Find where the given text appears and provide that cell's center as [x, y] coordinate. 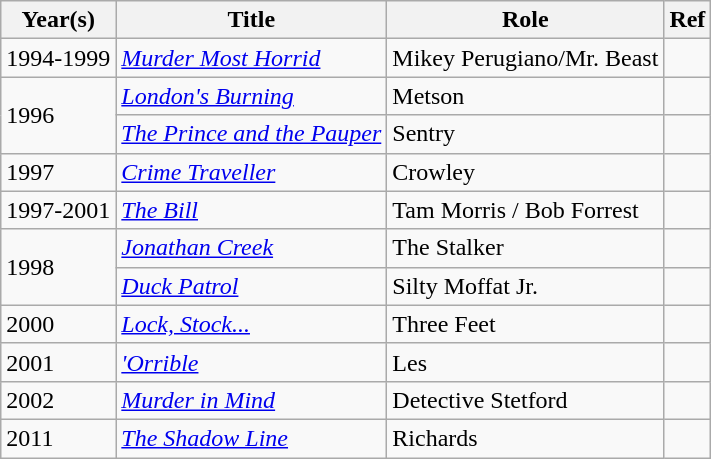
Title [252, 20]
Tam Morris / Bob Forrest [526, 210]
2001 [58, 362]
Detective Stetford [526, 400]
Jonathan Creek [252, 248]
Mikey Perugiano/Mr. Beast [526, 58]
Crime Traveller [252, 172]
Ref [688, 20]
Metson [526, 96]
Three Feet [526, 324]
1996 [58, 115]
Year(s) [58, 20]
Murder in Mind [252, 400]
2011 [58, 438]
The Bill [252, 210]
London's Burning [252, 96]
Silty Moffat Jr. [526, 286]
The Prince and the Pauper [252, 134]
The Shadow Line [252, 438]
Les [526, 362]
2002 [58, 400]
'Orrible [252, 362]
Role [526, 20]
Richards [526, 438]
Lock, Stock... [252, 324]
2000 [58, 324]
Duck Patrol [252, 286]
1997 [58, 172]
Murder Most Horrid [252, 58]
1998 [58, 267]
The Stalker [526, 248]
Crowley [526, 172]
1994-1999 [58, 58]
1997-2001 [58, 210]
Sentry [526, 134]
